Find where the given text appears and provide that cell's center as [X, Y] coordinate. 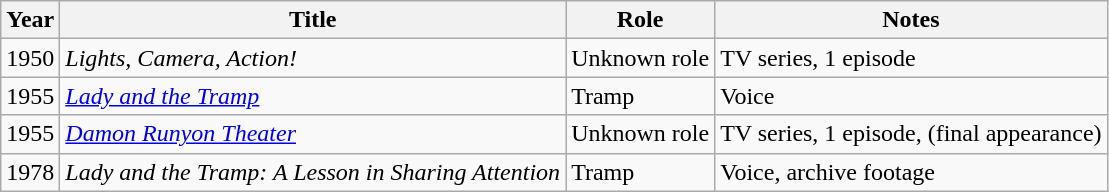
Title [313, 20]
Role [640, 20]
Notes [911, 20]
Year [30, 20]
Lights, Camera, Action! [313, 58]
1950 [30, 58]
Lady and the Tramp [313, 96]
TV series, 1 episode [911, 58]
Lady and the Tramp: A Lesson in Sharing Attention [313, 172]
Voice, archive footage [911, 172]
1978 [30, 172]
Voice [911, 96]
TV series, 1 episode, (final appearance) [911, 134]
Damon Runyon Theater [313, 134]
